Scan for the cell matching the given text and deliver its [x, y] coordinate at center. 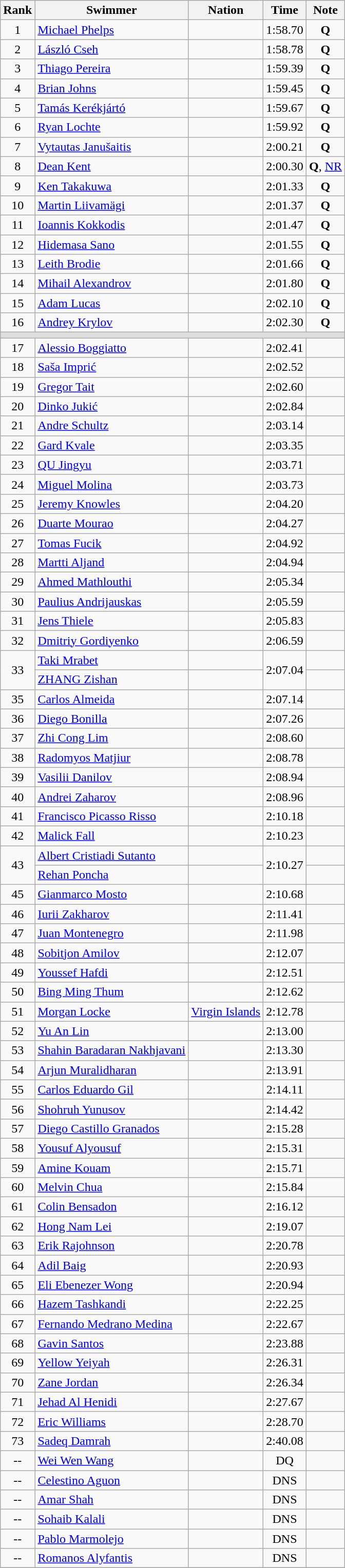
45 [17, 895]
Jeremy Knowles [112, 504]
2:28.70 [285, 1421]
Tamás Kerékjártó [112, 108]
56 [17, 1109]
Francisco Picasso Risso [112, 816]
38 [17, 758]
18 [17, 367]
Rank [17, 10]
63 [17, 1246]
2:02.60 [285, 387]
2:04.20 [285, 504]
Sobitjon Amilov [112, 953]
2:01.66 [285, 264]
László Cseh [112, 49]
60 [17, 1187]
7 [17, 147]
Adil Baig [112, 1265]
Youssef Hafdi [112, 972]
Adam Lucas [112, 303]
59 [17, 1168]
2:15.71 [285, 1168]
2:08.94 [285, 777]
2:15.31 [285, 1148]
Alessio Boggiatto [112, 348]
Virgin Islands [226, 1011]
2:20.78 [285, 1246]
2:27.67 [285, 1402]
Wei Wen Wang [112, 1460]
Ioannis Kokkodis [112, 225]
Amar Shah [112, 1500]
2:05.34 [285, 582]
22 [17, 445]
24 [17, 484]
2:22.25 [285, 1304]
17 [17, 348]
16 [17, 323]
2:01.80 [285, 284]
2:12.62 [285, 992]
2:03.73 [285, 484]
Martin Liivamägi [112, 205]
Ryan Lochte [112, 127]
2:04.92 [285, 543]
2:04.27 [285, 523]
Yellow Yeiyah [112, 1363]
8 [17, 166]
2:05.59 [285, 602]
2:03.71 [285, 465]
Colin Bensadon [112, 1207]
Swimmer [112, 10]
71 [17, 1402]
2:05.83 [285, 621]
29 [17, 582]
2:01.55 [285, 245]
55 [17, 1089]
ZHANG Zishan [112, 680]
Note [325, 10]
4 [17, 88]
3 [17, 69]
2:03.35 [285, 445]
1:58.70 [285, 30]
46 [17, 914]
2:00.21 [285, 147]
Tomas Fucik [112, 543]
Andre Schultz [112, 426]
26 [17, 523]
Ahmed Mathlouthi [112, 582]
2:02.41 [285, 348]
1:59.92 [285, 127]
2:10.68 [285, 895]
Martti Aljand [112, 563]
2:08.78 [285, 758]
Andrey Krylov [112, 323]
2:01.33 [285, 186]
43 [17, 865]
2 [17, 49]
42 [17, 836]
QU Jingyu [112, 465]
49 [17, 972]
2:00.30 [285, 166]
19 [17, 387]
Miguel Molina [112, 484]
68 [17, 1343]
2:26.31 [285, 1363]
Vasilii Danilov [112, 777]
Radomyos Matjiur [112, 758]
2:13.91 [285, 1070]
Jehad Al Henidi [112, 1402]
62 [17, 1226]
2:13.00 [285, 1031]
61 [17, 1207]
Yu An Lin [112, 1031]
10 [17, 205]
35 [17, 699]
Vytautas Janušaitis [112, 147]
28 [17, 563]
2:10.18 [285, 816]
52 [17, 1031]
2:20.93 [285, 1265]
Jens Thiele [112, 621]
Taki Mrabet [112, 660]
2:07.26 [285, 719]
Melvin Chua [112, 1187]
Sohaib Kalali [112, 1519]
1:58.78 [285, 49]
54 [17, 1070]
Duarte Mourao [112, 523]
2:14.42 [285, 1109]
32 [17, 641]
66 [17, 1304]
Saša Imprić [112, 367]
Diego Castillo Granados [112, 1128]
73 [17, 1441]
Bing Ming Thum [112, 992]
2:11.41 [285, 914]
Time [285, 10]
Leith Brodie [112, 264]
Gianmarco Mosto [112, 895]
Andrei Zaharov [112, 797]
Shohruh Yunusov [112, 1109]
2:20.94 [285, 1285]
Brian Johns [112, 88]
Carlos Almeida [112, 699]
Romanos Alyfantis [112, 1558]
Mihail Alexandrov [112, 284]
Gavin Santos [112, 1343]
2:02.84 [285, 406]
2:13.30 [285, 1050]
Celestino Aguon [112, 1480]
70 [17, 1382]
2:15.28 [285, 1128]
50 [17, 992]
Nation [226, 10]
2:02.52 [285, 367]
13 [17, 264]
Carlos Eduardo Gil [112, 1089]
2:02.10 [285, 303]
2:07.14 [285, 699]
2:10.27 [285, 865]
Zane Jordan [112, 1382]
1:59.45 [285, 88]
2:12.07 [285, 953]
27 [17, 543]
64 [17, 1265]
Erik Rajohnson [112, 1246]
53 [17, 1050]
2:22.67 [285, 1324]
21 [17, 426]
Paulius Andrijauskas [112, 602]
2:11.98 [285, 934]
57 [17, 1128]
Zhi Cong Lim [112, 738]
72 [17, 1421]
40 [17, 797]
69 [17, 1363]
Dean Kent [112, 166]
9 [17, 186]
2:02.30 [285, 323]
36 [17, 719]
Hong Nam Lei [112, 1226]
37 [17, 738]
Pablo Marmolejo [112, 1539]
15 [17, 303]
Q, NR [325, 166]
51 [17, 1011]
2:14.11 [285, 1089]
2:04.94 [285, 563]
Shahin Baradaran Nakhjavani [112, 1050]
Arjun Muralidharan [112, 1070]
1 [17, 30]
Michael Phelps [112, 30]
23 [17, 465]
2:16.12 [285, 1207]
14 [17, 284]
2:08.96 [285, 797]
2:06.59 [285, 641]
Amine Kouam [112, 1168]
Rehan Poncha [112, 875]
30 [17, 602]
2:26.34 [285, 1382]
Hidemasa Sano [112, 245]
2:12.51 [285, 972]
Eli Ebenezer Wong [112, 1285]
47 [17, 934]
DQ [285, 1460]
6 [17, 127]
2:12.78 [285, 1011]
2:07.04 [285, 670]
Iurii Zakharov [112, 914]
Sadeq Damrah [112, 1441]
2:01.47 [285, 225]
67 [17, 1324]
2:23.88 [285, 1343]
31 [17, 621]
39 [17, 777]
2:01.37 [285, 205]
Hazem Tashkandi [112, 1304]
Dmitriy Gordiyenko [112, 641]
Thiago Pereira [112, 69]
2:10.23 [285, 836]
Eric Williams [112, 1421]
41 [17, 816]
Morgan Locke [112, 1011]
48 [17, 953]
2:03.14 [285, 426]
65 [17, 1285]
Gard Kvale [112, 445]
25 [17, 504]
Dinko Jukić [112, 406]
Diego Bonilla [112, 719]
Juan Montenegro [112, 934]
12 [17, 245]
2:19.07 [285, 1226]
1:59.39 [285, 69]
Yousuf Alyousuf [112, 1148]
58 [17, 1148]
Gregor Tait [112, 387]
Fernando Medrano Medina [112, 1324]
2:08.60 [285, 738]
5 [17, 108]
Malick Fall [112, 836]
33 [17, 670]
1:59.67 [285, 108]
20 [17, 406]
2:15.84 [285, 1187]
2:40.08 [285, 1441]
Albert Cristiadi Sutanto [112, 855]
11 [17, 225]
Ken Takakuwa [112, 186]
